Search for the cell housing the specified text and yield its [x, y] center coordinate. 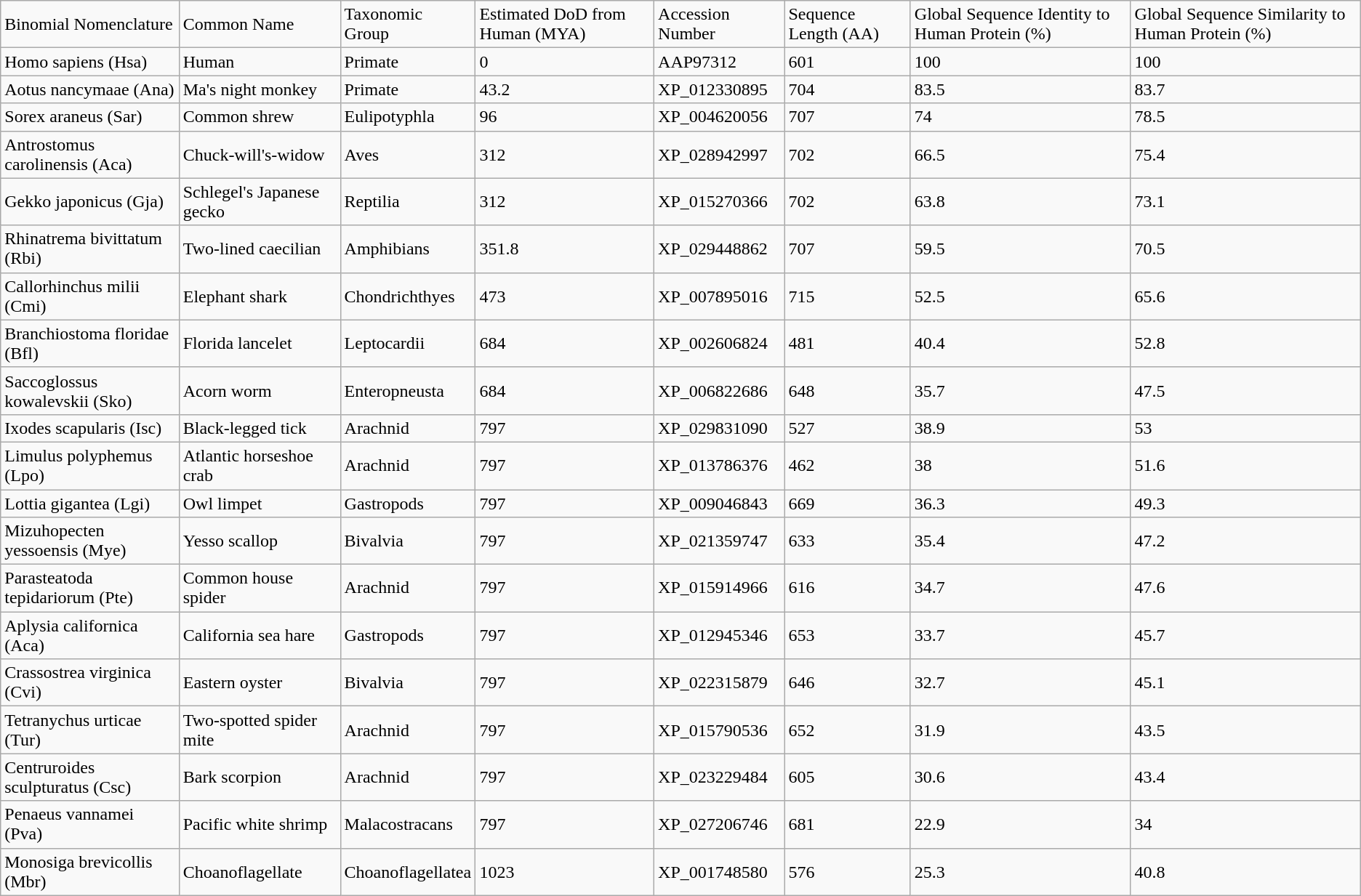
XP_028942997 [720, 154]
43.2 [565, 89]
Tetranychus urticae (Tur) [90, 730]
Antrostomus carolinensis (Aca) [90, 154]
XP_029448862 [720, 249]
Gekko japonicus (Gja) [90, 202]
40.8 [1245, 872]
Global Sequence Identity to Human Protein (%) [1021, 25]
59.5 [1021, 249]
Ma's night monkey [260, 89]
653 [848, 635]
25.3 [1021, 872]
XP_012945346 [720, 635]
43.4 [1245, 778]
0 [565, 62]
XP_027206746 [720, 824]
Chuck-will's-widow [260, 154]
Eulipotyphla [408, 117]
36.3 [1021, 504]
47.6 [1245, 589]
35.4 [1021, 541]
Eastern oyster [260, 683]
Owl limpet [260, 504]
XP_004620056 [720, 117]
49.3 [1245, 504]
Sorex araneus (Sar) [90, 117]
Branchiostoma floridae (Bfl) [90, 343]
XP_023229484 [720, 778]
32.7 [1021, 683]
Yesso scallop [260, 541]
31.9 [1021, 730]
Human [260, 62]
Choanoflagellate [260, 872]
Ixodes scapularis (Isc) [90, 428]
473 [565, 296]
Parasteatoda tepidariorum (Pte) [90, 589]
XP_015270366 [720, 202]
40.4 [1021, 343]
66.5 [1021, 154]
Lottia gigantea (Lgi) [90, 504]
35.7 [1021, 391]
Mizuhopecten yessoensis (Mye) [90, 541]
96 [565, 117]
XP_009046843 [720, 504]
Florida lancelet [260, 343]
Elephant shark [260, 296]
Leptocardii [408, 343]
652 [848, 730]
XP_006822686 [720, 391]
Penaeus vannamei (Pva) [90, 824]
Sequence Length (AA) [848, 25]
Black-legged tick [260, 428]
Malacostracans [408, 824]
Schlegel's Japanese gecko [260, 202]
Centruroides sculpturatus (Csc) [90, 778]
38.9 [1021, 428]
Aplysia californica (Aca) [90, 635]
33.7 [1021, 635]
73.1 [1245, 202]
AAP97312 [720, 62]
74 [1021, 117]
Bark scorpion [260, 778]
Acorn worm [260, 391]
California sea hare [260, 635]
Atlantic horseshoe crab [260, 465]
462 [848, 465]
669 [848, 504]
XP_007895016 [720, 296]
Estimated DoD from Human (MYA) [565, 25]
527 [848, 428]
52.5 [1021, 296]
65.6 [1245, 296]
1023 [565, 872]
Monosiga brevicollis (Mbr) [90, 872]
Homo sapiens (Hsa) [90, 62]
22.9 [1021, 824]
576 [848, 872]
83.5 [1021, 89]
53 [1245, 428]
Limulus polyphemus (Lpo) [90, 465]
Two-spotted spider mite [260, 730]
XP_022315879 [720, 683]
Common house spider [260, 589]
605 [848, 778]
Saccoglossus kowalevskii (Sko) [90, 391]
XP_021359747 [720, 541]
Callorhinchus milii (Cmi) [90, 296]
Choanoflagellatea [408, 872]
XP_015790536 [720, 730]
75.4 [1245, 154]
Common shrew [260, 117]
51.6 [1245, 465]
481 [848, 343]
Aotus nancymaae (Ana) [90, 89]
Pacific white shrimp [260, 824]
616 [848, 589]
646 [848, 683]
45.1 [1245, 683]
38 [1021, 465]
601 [848, 62]
704 [848, 89]
63.8 [1021, 202]
Common Name [260, 25]
Global Sequence Similarity to Human Protein (%) [1245, 25]
Aves [408, 154]
715 [848, 296]
Crassostrea virginica (Cvi) [90, 683]
Accession Number [720, 25]
Chondrichthyes [408, 296]
34.7 [1021, 589]
47.2 [1245, 541]
78.5 [1245, 117]
Two-lined caecilian [260, 249]
52.8 [1245, 343]
681 [848, 824]
XP_015914966 [720, 589]
Amphibians [408, 249]
XP_001748580 [720, 872]
83.7 [1245, 89]
45.7 [1245, 635]
351.8 [565, 249]
43.5 [1245, 730]
Rhinatrema bivittatum (Rbi) [90, 249]
XP_002606824 [720, 343]
47.5 [1245, 391]
Taxonomic Group [408, 25]
30.6 [1021, 778]
Binomial Nomenclature [90, 25]
Enteropneusta [408, 391]
34 [1245, 824]
633 [848, 541]
Reptilia [408, 202]
648 [848, 391]
XP_013786376 [720, 465]
XP_012330895 [720, 89]
XP_029831090 [720, 428]
70.5 [1245, 249]
